Output the (x, y) coordinate of the center of the cell containing the given text.  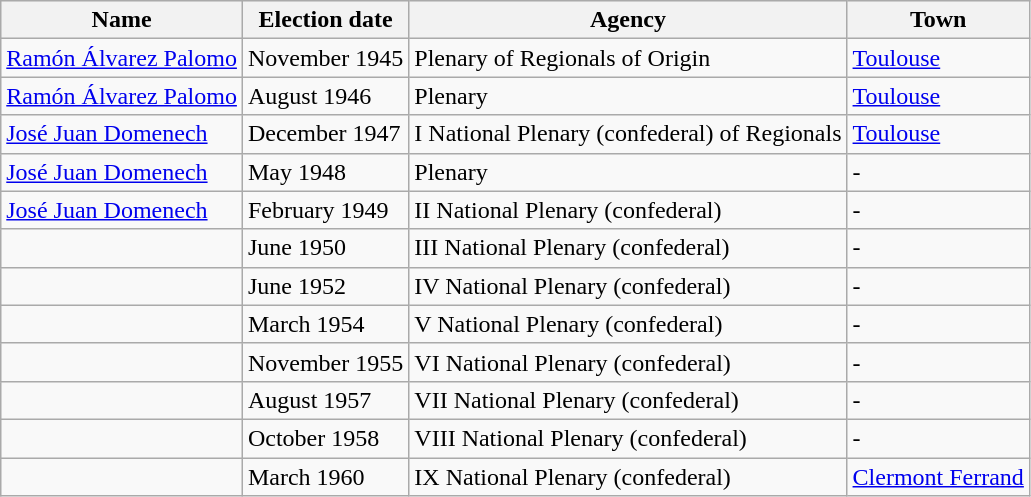
August 1957 (325, 400)
Name (122, 20)
Plenary of Regionals of Origin (628, 58)
V National Plenary (confederal) (628, 324)
March 1954 (325, 324)
Town (938, 20)
III National Plenary (confederal) (628, 248)
June 1952 (325, 286)
August 1946 (325, 96)
Agency (628, 20)
VI National Plenary (confederal) (628, 362)
May 1948 (325, 172)
IV National Plenary (confederal) (628, 286)
November 1955 (325, 362)
II National Plenary (confederal) (628, 210)
February 1949 (325, 210)
December 1947 (325, 134)
Clermont Ferrand (938, 477)
October 1958 (325, 438)
Election date (325, 20)
November 1945 (325, 58)
VII National Plenary (confederal) (628, 400)
March 1960 (325, 477)
June 1950 (325, 248)
VIII National Plenary (confederal) (628, 438)
I National Plenary (confederal) of Regionals (628, 134)
IX National Plenary (confederal) (628, 477)
